Scan for the cell matching the given text and deliver its (x, y) coordinate at center. 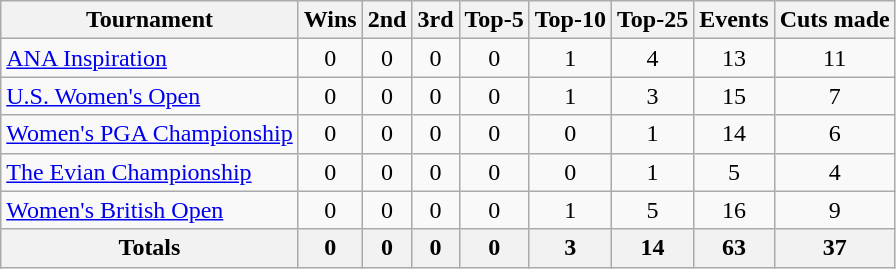
16 (734, 210)
Women's British Open (150, 210)
Top-5 (494, 20)
U.S. Women's Open (150, 96)
11 (834, 58)
Tournament (150, 20)
Events (734, 20)
Cuts made (834, 20)
7 (834, 96)
Wins (330, 20)
6 (834, 134)
63 (734, 248)
Top-25 (652, 20)
2nd (387, 20)
37 (834, 248)
13 (734, 58)
15 (734, 96)
ANA Inspiration (150, 58)
Top-10 (570, 20)
Women's PGA Championship (150, 134)
The Evian Championship (150, 172)
9 (834, 210)
Totals (150, 248)
3rd (436, 20)
